Detect which cell encompasses the target text, then output its (x, y) center coordinate. 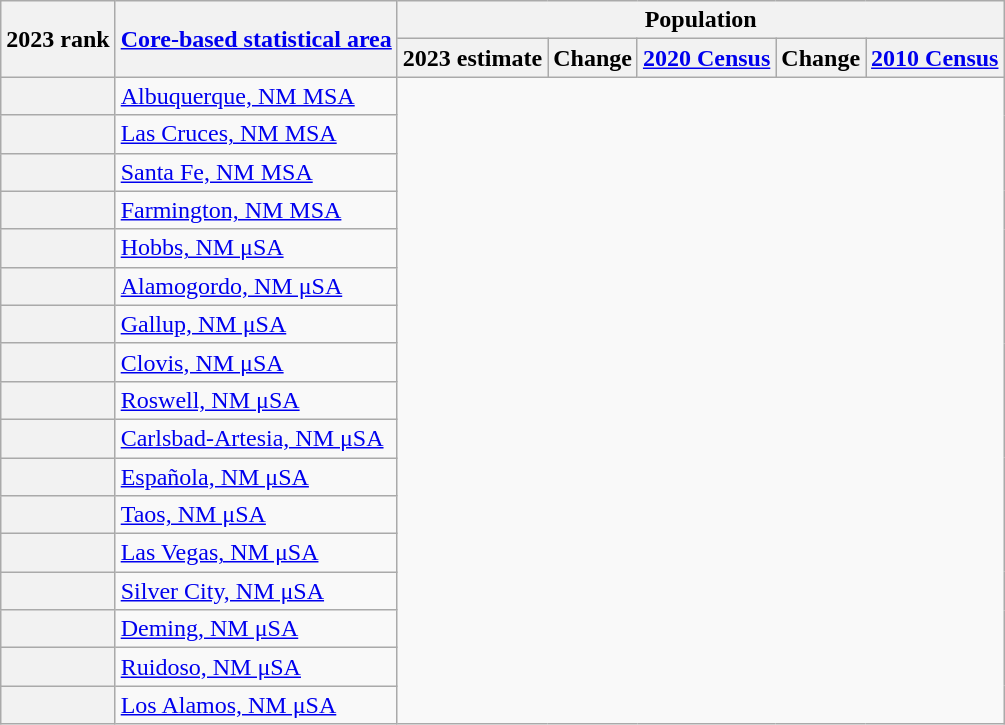
Ruidoso, NM μSA (256, 667)
Roswell, NM μSA (256, 400)
Las Vegas, NM μSA (256, 553)
Population (700, 20)
Core-based statistical area (256, 39)
Carlsbad-Artesia, NM μSA (256, 438)
Silver City, NM μSA (256, 591)
Deming, NM μSA (256, 629)
Farmington, NM MSA (256, 210)
Clovis, NM μSA (256, 362)
Alamogordo, NM μSA (256, 286)
Las Cruces, NM MSA (256, 134)
Santa Fe, NM MSA (256, 172)
Los Alamos, NM μSA (256, 705)
Española, NM μSA (256, 477)
2023 estimate (472, 58)
2010 Census (935, 58)
Albuquerque, NM MSA (256, 96)
2020 Census (706, 58)
2023 rank (58, 39)
Hobbs, NM μSA (256, 248)
Gallup, NM μSA (256, 324)
Taos, NM μSA (256, 515)
